Return the (X, Y) coordinate for the center point of the cell that contains the specified text.  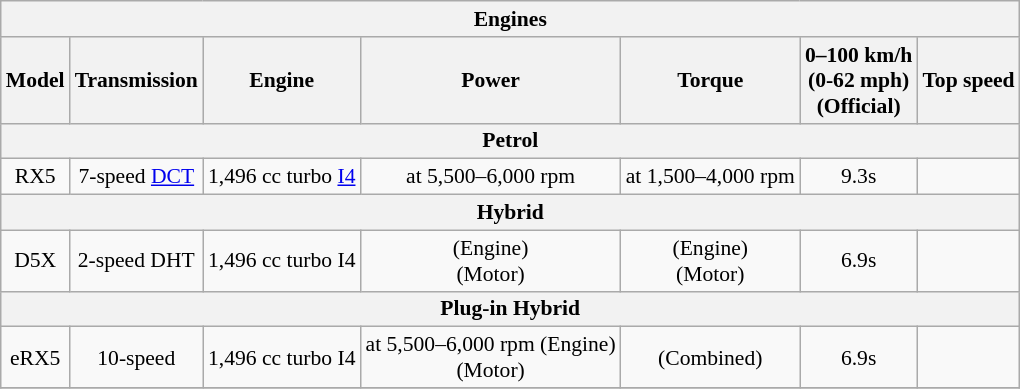
(Combined) (710, 358)
Power (491, 80)
Torque (710, 80)
Hybrid (510, 213)
10-speed (136, 358)
Engine (282, 80)
2-speed DHT (136, 260)
9.3s (858, 177)
Petrol (510, 141)
Model (36, 80)
Top speed (968, 80)
D5X (36, 260)
Transmission (136, 80)
Engines (510, 19)
RX5 (36, 177)
at 5,500–6,000 rpm (491, 177)
at 5,500–6,000 rpm (Engine) (Motor) (491, 358)
at 1,500–4,000 rpm (710, 177)
0–100 km/h(0-62 mph)(Official) (858, 80)
Plug-in Hybrid (510, 309)
7-speed DCT (136, 177)
eRX5 (36, 358)
